Determine the (x, y) coordinate at the center of the cell enclosing the given text.  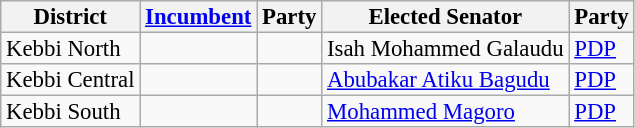
Incumbent (198, 17)
Mohammed Magoro (446, 112)
Kebbi South (70, 112)
Isah Mohammed Galaudu (446, 49)
District (70, 17)
Elected Senator (446, 17)
Abubakar Atiku Bagudu (446, 80)
Kebbi Central (70, 80)
Kebbi North (70, 49)
